Scan for the cell matching the given text and deliver its [x, y] coordinate at center. 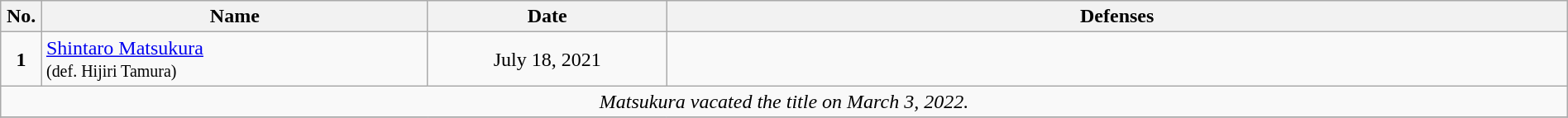
Defenses [1116, 17]
July 18, 2021 [547, 59]
Date [547, 17]
Matsukura vacated the title on March 3, 2022. [784, 101]
Shintaro Matsukura (def. Hijiri Tamura) [235, 59]
No. [22, 17]
Name [235, 17]
1 [22, 59]
